Return (X, Y) of the center of cell containing provided text 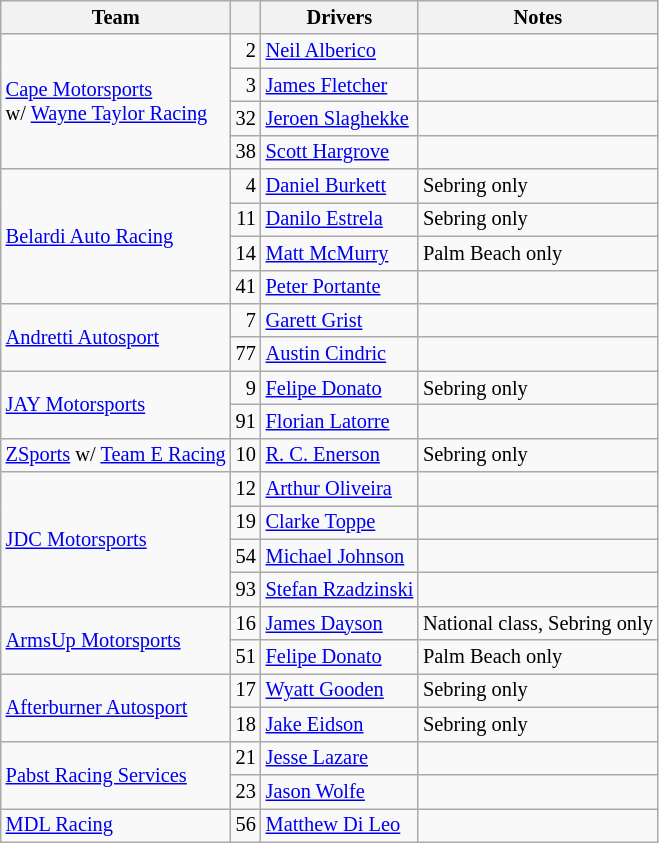
18 (246, 724)
12 (246, 489)
JDC Motorsports (116, 540)
Stefan Rzadzinski (340, 589)
James Dayson (340, 623)
Matt McMurry (340, 253)
77 (246, 354)
91 (246, 421)
Clarke Toppe (340, 522)
32 (246, 118)
54 (246, 556)
Peter Portante (340, 287)
Andretti Autosport (116, 336)
Wyatt Gooden (340, 690)
Drivers (340, 17)
Belardi Auto Racing (116, 236)
11 (246, 219)
23 (246, 791)
National class, Sebring only (538, 623)
Jesse Lazare (340, 758)
Team (116, 17)
Afterburner Autosport (116, 706)
Jeroen Slaghekke (340, 118)
10 (246, 455)
Austin Cindric (340, 354)
16 (246, 623)
Danilo Estrela (340, 219)
14 (246, 253)
JAY Motorsports (116, 404)
19 (246, 522)
Florian Latorre (340, 421)
Cape Motorsportsw/ Wayne Taylor Racing (116, 102)
38 (246, 152)
Pabst Racing Services (116, 774)
51 (246, 657)
Garett Grist (340, 320)
Michael Johnson (340, 556)
R. C. Enerson (340, 455)
9 (246, 388)
17 (246, 690)
41 (246, 287)
Notes (538, 17)
ZSports w/ Team E Racing (116, 455)
James Fletcher (340, 85)
7 (246, 320)
MDL Racing (116, 825)
2 (246, 51)
Arthur Oliveira (340, 489)
Neil Alberico (340, 51)
21 (246, 758)
4 (246, 186)
Daniel Burkett (340, 186)
Scott Hargrove (340, 152)
Matthew Di Leo (340, 825)
3 (246, 85)
ArmsUp Motorsports (116, 640)
Jake Eidson (340, 724)
56 (246, 825)
93 (246, 589)
Jason Wolfe (340, 791)
